Return the (x, y) coordinate for the center point of the cell that contains the specified text.  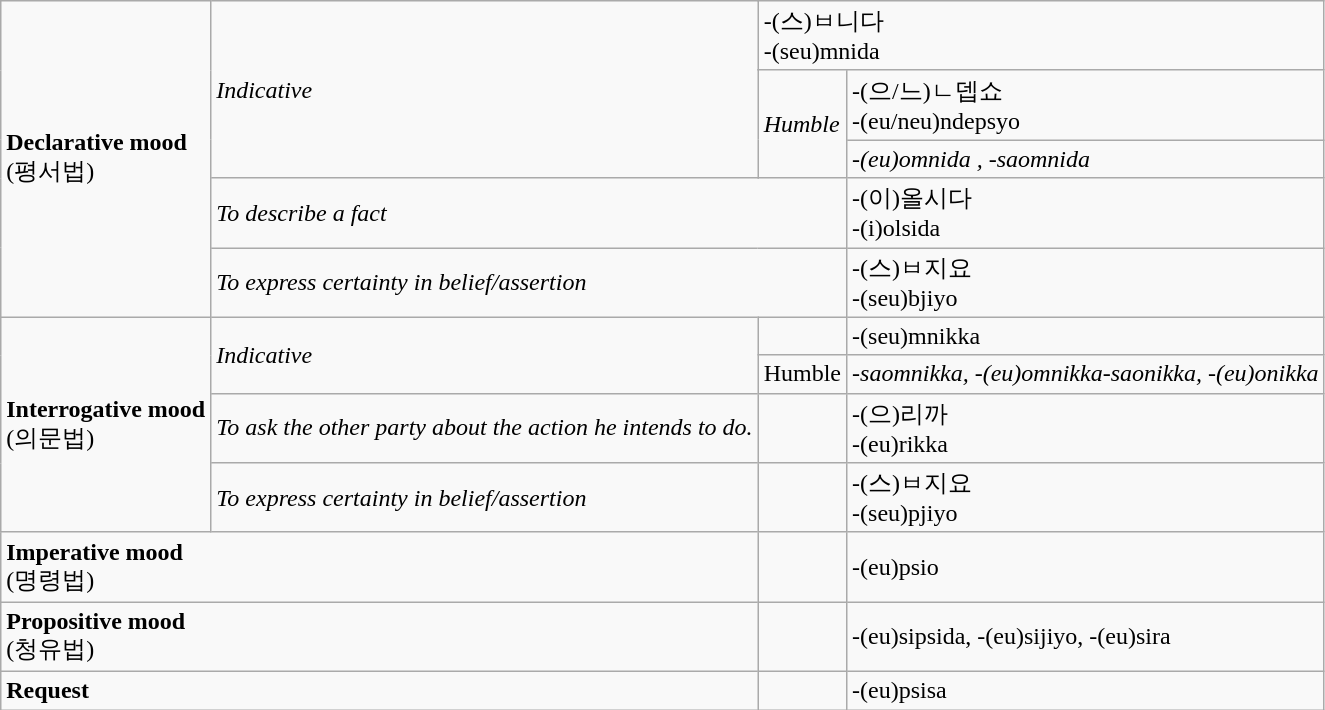
-saomnikka, -(eu)omnikka-saonikka, -(eu)onikka (1086, 374)
Declarative mood(평서법) (106, 159)
-(스)ㅂ니다-(seu)mnida (1041, 36)
-(eu)sipsida, -(eu)sijiyo, -(eu)sira (1086, 637)
To ask the other party about the action he intends to do. (484, 428)
-(eu)omnida , -saomnida (1086, 159)
Propositive mood(청유법) (380, 637)
To describe a fact (529, 213)
-(으/느)ㄴ뎁쇼-(eu/neu)ndepsyo (1086, 105)
-(eu)psisa (1086, 690)
Request (380, 690)
Interrogative mood(의문법) (106, 424)
-(스)ㅂ지요-(seu)pjiyo (1086, 498)
Imperative mood(명령법) (380, 567)
-(eu)psio (1086, 567)
-(스)ㅂ지요-(seu)bjiyo (1086, 283)
-(으)리까-(eu)rikka (1086, 428)
-(이)올시다-(i)olsida (1086, 213)
-(seu)mnikka (1086, 336)
